Extract the [x, y] coordinate from the center of the cell holding the provided text.  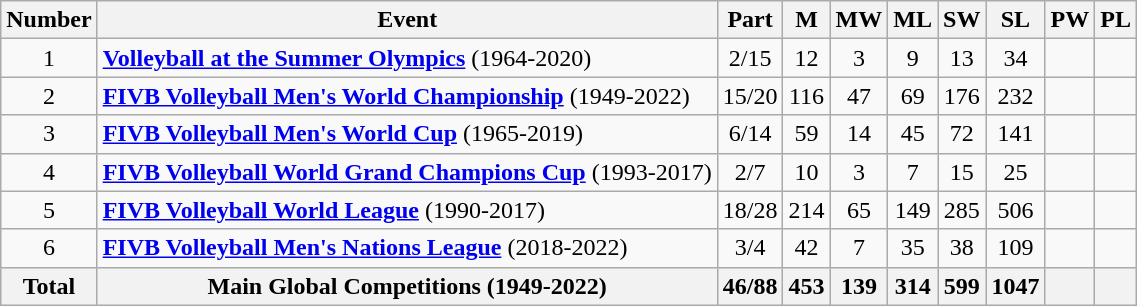
Number [49, 20]
285 [962, 210]
MW [859, 20]
10 [806, 172]
149 [913, 210]
506 [1016, 210]
34 [1016, 58]
Main Global Competitions (1949-2022) [407, 286]
141 [1016, 134]
FIVB Volleyball World Grand Champions Cup (1993-2017) [407, 172]
232 [1016, 96]
4 [49, 172]
72 [962, 134]
13 [962, 58]
Total [49, 286]
214 [806, 210]
14 [859, 134]
6 [49, 248]
35 [913, 248]
314 [913, 286]
59 [806, 134]
9 [913, 58]
3/4 [750, 248]
18/28 [750, 210]
176 [962, 96]
1 [49, 58]
6/14 [750, 134]
Volleyball at the Summer Olympics (1964-2020) [407, 58]
FIVB Volleyball Men's World Championship (1949-2022) [407, 96]
453 [806, 286]
5 [49, 210]
25 [1016, 172]
45 [913, 134]
109 [1016, 248]
Event [407, 20]
47 [859, 96]
65 [859, 210]
15/20 [750, 96]
ML [913, 20]
PW [1070, 20]
2 [49, 96]
15 [962, 172]
FIVB Volleyball Men's Nations League (2018-2022) [407, 248]
2/15 [750, 58]
38 [962, 248]
12 [806, 58]
SW [962, 20]
139 [859, 286]
2/7 [750, 172]
599 [962, 286]
Part [750, 20]
M [806, 20]
69 [913, 96]
FIVB Volleyball World League (1990-2017) [407, 210]
116 [806, 96]
46/88 [750, 286]
PL [1116, 20]
42 [806, 248]
FIVB Volleyball Men's World Cup (1965-2019) [407, 134]
1047 [1016, 286]
SL [1016, 20]
